From the cell containing the given text, extract its center point as [x, y] coordinate. 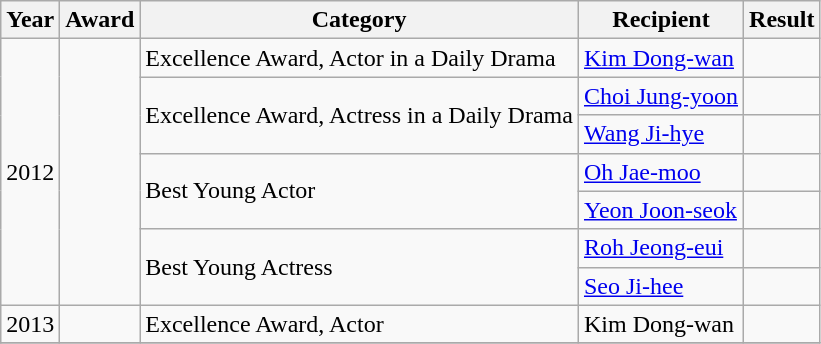
Choi Jung-yoon [660, 96]
Year [30, 20]
Roh Jeong-eui [660, 248]
2012 [30, 172]
Award [100, 20]
Result [782, 20]
Best Young Actress [360, 267]
Oh Jae-moo [660, 172]
Excellence Award, Actor [360, 324]
Category [360, 20]
Wang Ji-hye [660, 134]
Yeon Joon-seok [660, 210]
Recipient [660, 20]
Best Young Actor [360, 191]
Seo Ji-hee [660, 286]
Excellence Award, Actress in a Daily Drama [360, 115]
2013 [30, 324]
Excellence Award, Actor in a Daily Drama [360, 58]
